For the text-containing cell, return its midpoint in [x, y] coordinate format. 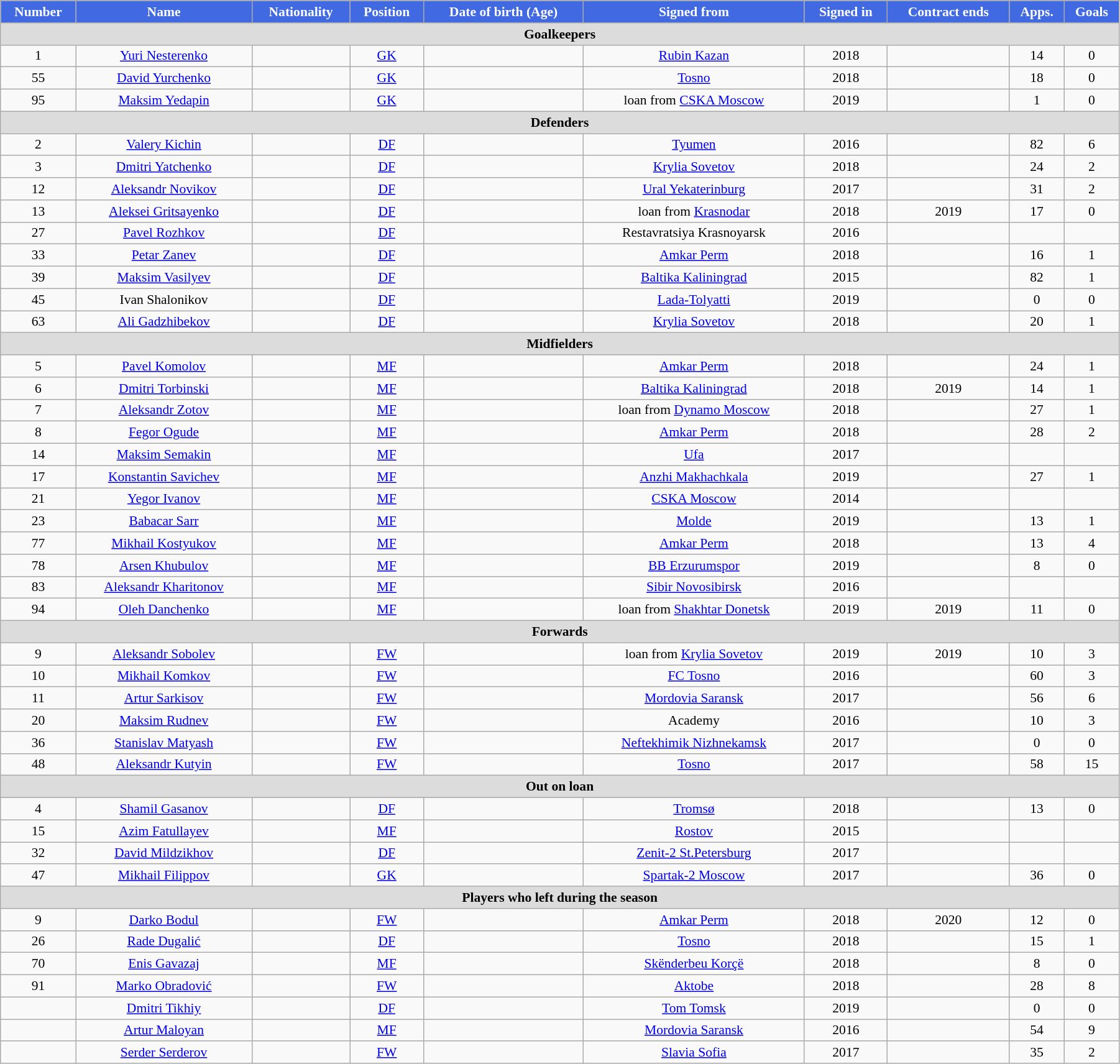
Neftekhimik Nizhnekamsk [694, 743]
Oleh Danchenko [164, 610]
18 [1037, 78]
Dmitri Yatchenko [164, 167]
Sibir Novosibirsk [694, 587]
Dmitri Torbinski [164, 388]
Molde [694, 521]
David Yurchenko [164, 78]
5 [39, 366]
Aleksandr Novikov [164, 189]
Slavia Sofia [694, 1053]
Pavel Komolov [164, 366]
Forwards [560, 632]
48 [39, 764]
Ural Yekaterinburg [694, 189]
Goalkeepers [560, 34]
Aleksandr Kutyin [164, 764]
Skënderbeu Korçë [694, 964]
70 [39, 964]
Valery Kichin [164, 145]
Goals [1091, 12]
Artur Maloyan [164, 1030]
54 [1037, 1030]
loan from Krasnodar [694, 211]
Zenit-2 St.Petersburg [694, 853]
Out on loan [560, 787]
Nationality [301, 12]
39 [39, 278]
Rubin Kazan [694, 56]
Arsen Khubulov [164, 566]
55 [39, 78]
78 [39, 566]
Fegor Ogude [164, 433]
Maksim Semakin [164, 455]
Ivan Shalonikov [164, 300]
Aleksandr Sobolev [164, 654]
Azim Fatullayev [164, 831]
David Mildzikhov [164, 853]
Apps. [1037, 12]
Mikhail Filippov [164, 876]
Position [387, 12]
Maksim Yedapin [164, 101]
Lada-Tolyatti [694, 300]
loan from Krylia Sovetov [694, 654]
33 [39, 255]
loan from Dynamo Moscow [694, 410]
FC Tosno [694, 676]
56 [1037, 699]
23 [39, 521]
Darko Bodul [164, 920]
Ufa [694, 455]
31 [1037, 189]
Academy [694, 720]
60 [1037, 676]
Anzhi Makhachkala [694, 477]
Defenders [560, 122]
45 [39, 300]
Serder Serderov [164, 1053]
95 [39, 101]
Artur Sarkisov [164, 699]
Contract ends [948, 12]
2020 [948, 920]
Petar Zanev [164, 255]
2014 [846, 499]
94 [39, 610]
Mikhail Komkov [164, 676]
Konstantin Savichev [164, 477]
77 [39, 543]
Name [164, 12]
35 [1037, 1053]
7 [39, 410]
Stanislav Matyash [164, 743]
BB Erzurumspor [694, 566]
21 [39, 499]
Aktobe [694, 986]
Babacar Sarr [164, 521]
83 [39, 587]
Midfielders [560, 344]
Aleksandr Kharitonov [164, 587]
Maksim Rudnev [164, 720]
loan from CSKA Moscow [694, 101]
Rostov [694, 831]
Signed from [694, 12]
Number [39, 12]
Dmitri Tikhiy [164, 1008]
loan from Shakhtar Donetsk [694, 610]
Enis Gavazaj [164, 964]
Shamil Gasanov [164, 809]
Players who left during the season [560, 897]
Yegor Ivanov [164, 499]
32 [39, 853]
Rade Dugalić [164, 942]
Yuri Nesterenko [164, 56]
Aleksandr Zotov [164, 410]
26 [39, 942]
63 [39, 322]
47 [39, 876]
Restavratsiya Krasnoyarsk [694, 233]
Mikhail Kostyukov [164, 543]
Signed in [846, 12]
CSKA Moscow [694, 499]
Tyumen [694, 145]
91 [39, 986]
Marko Obradović [164, 986]
16 [1037, 255]
Ali Gadzhibekov [164, 322]
Tromsø [694, 809]
Spartak-2 Moscow [694, 876]
Maksim Vasilyev [164, 278]
Pavel Rozhkov [164, 233]
58 [1037, 764]
Aleksei Gritsayenko [164, 211]
Date of birth (Age) [503, 12]
Tom Tomsk [694, 1008]
